Output the (X, Y) coordinate of the center of the cell containing the given text.  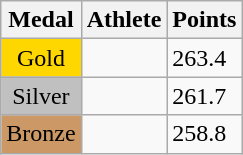
263.4 (204, 58)
261.7 (204, 96)
Athlete (124, 20)
258.8 (204, 134)
Silver (41, 96)
Medal (41, 20)
Gold (41, 58)
Bronze (41, 134)
Points (204, 20)
